Determine the [X, Y] coordinate at the center of the cell enclosing the given text.  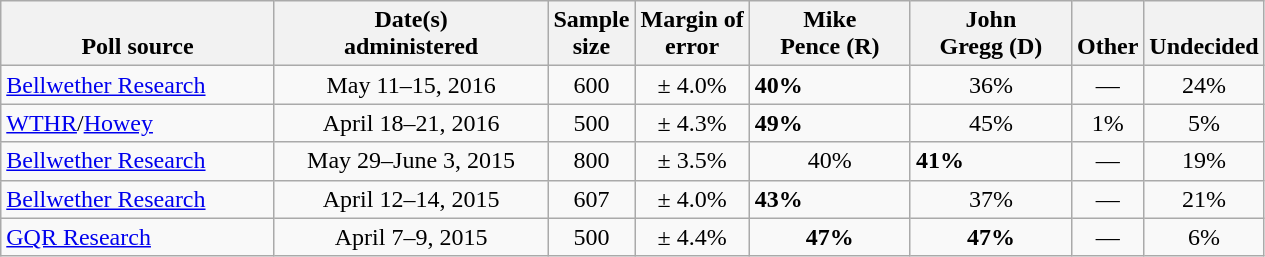
± 3.5% [692, 161]
Poll source [138, 34]
± 4.4% [692, 237]
Other [1107, 34]
Samplesize [592, 34]
April 7–9, 2015 [411, 237]
36% [990, 85]
21% [1204, 199]
GQR Research [138, 237]
MikePence (R) [830, 34]
5% [1204, 123]
607 [592, 199]
WTHR/Howey [138, 123]
Undecided [1204, 34]
May 29–June 3, 2015 [411, 161]
± 4.3% [692, 123]
April 12–14, 2015 [411, 199]
Date(s)administered [411, 34]
37% [990, 199]
43% [830, 199]
45% [990, 123]
6% [1204, 237]
April 18–21, 2016 [411, 123]
41% [990, 161]
JohnGregg (D) [990, 34]
May 11–15, 2016 [411, 85]
19% [1204, 161]
800 [592, 161]
49% [830, 123]
24% [1204, 85]
Margin oferror [692, 34]
1% [1107, 123]
600 [592, 85]
